Extract the (X, Y) coordinate from the center of the cell holding the provided text.  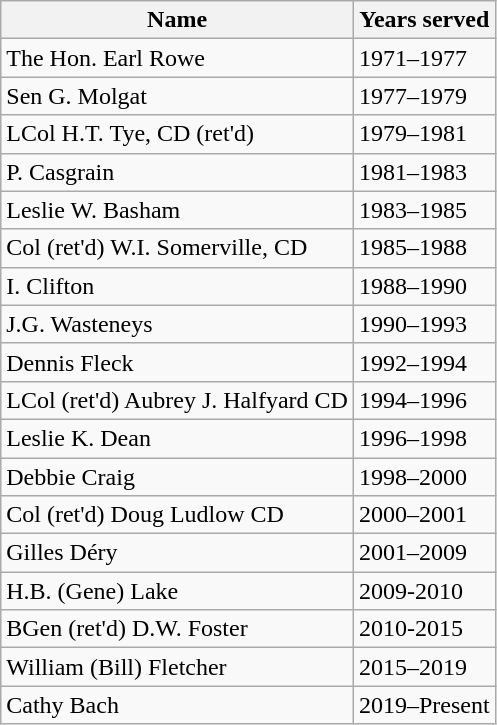
Leslie W. Basham (178, 210)
1998–2000 (424, 477)
Debbie Craig (178, 477)
I. Clifton (178, 286)
1996–1998 (424, 438)
1985–1988 (424, 248)
The Hon. Earl Rowe (178, 58)
LCol (ret'd) Aubrey J. Halfyard CD (178, 400)
1979–1981 (424, 134)
Name (178, 20)
LCol H.T. Tye, CD (ret'd) (178, 134)
Leslie K. Dean (178, 438)
Col (ret'd) Doug Ludlow CD (178, 515)
1994–1996 (424, 400)
Gilles Déry (178, 553)
Dennis Fleck (178, 362)
1981–1983 (424, 172)
BGen (ret'd) D.W. Foster (178, 629)
William (Bill) Fletcher (178, 667)
1990–1993 (424, 324)
2015–2019 (424, 667)
Years served (424, 20)
H.B. (Gene) Lake (178, 591)
2010-2015 (424, 629)
2019–Present (424, 705)
1992–1994 (424, 362)
1977–1979 (424, 96)
J.G. Wasteneys (178, 324)
1971–1977 (424, 58)
P. Casgrain (178, 172)
1983–1985 (424, 210)
Col (ret'd) W.I. Somerville, CD (178, 248)
2009-2010 (424, 591)
2000–2001 (424, 515)
2001–2009 (424, 553)
Cathy Bach (178, 705)
Sen G. Molgat (178, 96)
1988–1990 (424, 286)
